For the text-containing cell, return its midpoint in [X, Y] coordinate format. 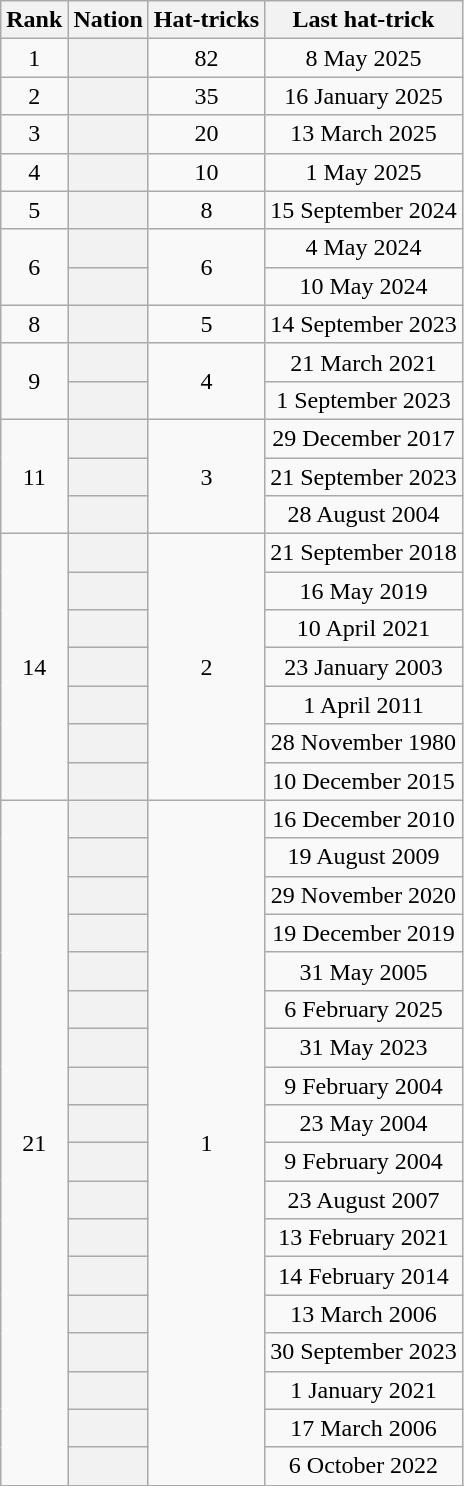
1 September 2023 [364, 400]
10 May 2024 [364, 286]
13 March 2006 [364, 1314]
21 [34, 1142]
19 August 2009 [364, 857]
14 February 2014 [364, 1276]
10 April 2021 [364, 629]
16 January 2025 [364, 96]
10 December 2015 [364, 781]
Last hat-trick [364, 20]
Rank [34, 20]
23 May 2004 [364, 1124]
23 January 2003 [364, 667]
35 [206, 96]
21 September 2023 [364, 477]
21 March 2021 [364, 362]
21 September 2018 [364, 553]
17 March 2006 [364, 1428]
1 April 2011 [364, 705]
8 May 2025 [364, 58]
15 September 2024 [364, 210]
Nation [108, 20]
1 January 2021 [364, 1390]
6 February 2025 [364, 1009]
16 December 2010 [364, 819]
14 [34, 667]
10 [206, 172]
28 November 1980 [364, 743]
16 May 2019 [364, 591]
14 September 2023 [364, 324]
29 December 2017 [364, 438]
31 May 2023 [364, 1047]
30 September 2023 [364, 1352]
Hat-tricks [206, 20]
20 [206, 134]
4 May 2024 [364, 248]
28 August 2004 [364, 515]
19 December 2019 [364, 933]
9 [34, 381]
82 [206, 58]
1 May 2025 [364, 172]
13 February 2021 [364, 1238]
29 November 2020 [364, 895]
11 [34, 476]
31 May 2005 [364, 971]
13 March 2025 [364, 134]
23 August 2007 [364, 1200]
6 October 2022 [364, 1466]
